Determine the [x, y] coordinate at the center of the cell enclosing the given text.  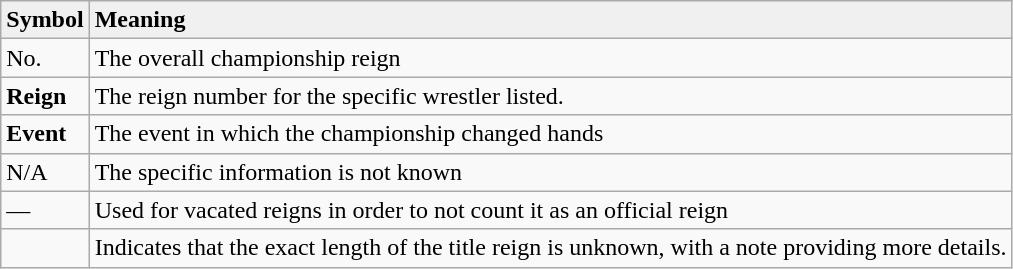
The reign number for the specific wrestler listed. [550, 96]
The overall championship reign [550, 58]
Used for vacated reigns in order to not count it as an official reign [550, 210]
The event in which the championship changed hands [550, 134]
No. [45, 58]
— [45, 210]
Symbol [45, 20]
Event [45, 134]
N/A [45, 172]
Reign [45, 96]
Indicates that the exact length of the title reign is unknown, with a note providing more details. [550, 248]
Meaning [550, 20]
The specific information is not known [550, 172]
